Return (X, Y) of the center of cell containing provided text 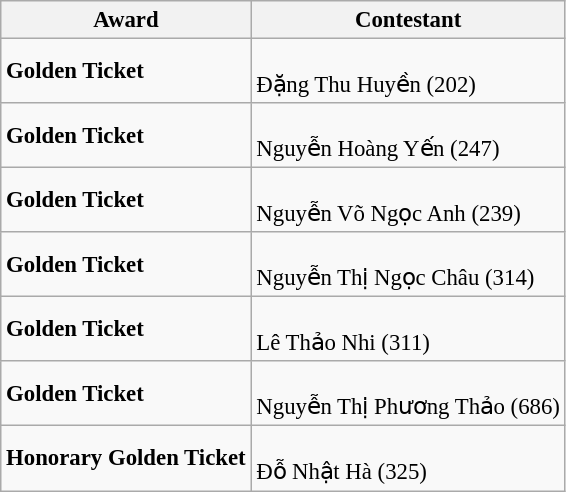
Đặng Thu Huyền (202) (408, 72)
Lê Thảo Nhi (311) (408, 330)
Honorary Golden Ticket (126, 458)
Nguyễn Hoàng Yến (247) (408, 136)
Nguyễn Thị Ngọc Châu (314) (408, 264)
Contestant (408, 20)
Nguyễn Võ Ngọc Anh (239) (408, 200)
Đỗ Nhật Hà (325) (408, 458)
Award (126, 20)
Nguyễn Thị Phương Thảo (686) (408, 394)
